Return [X, Y] of the center of cell containing provided text 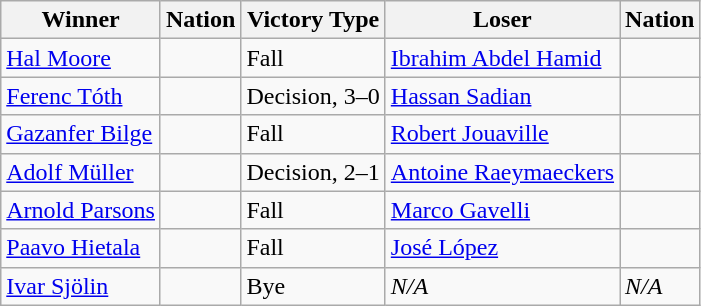
Hassan Sadian [502, 96]
Ferenc Tóth [81, 96]
Hal Moore [81, 58]
Adolf Müller [81, 172]
Ivar Sjölin [81, 286]
Ibrahim Abdel Hamid [502, 58]
Loser [502, 20]
Decision, 2–1 [313, 172]
Marco Gavelli [502, 210]
Winner [81, 20]
Paavo Hietala [81, 248]
Antoine Raeymaeckers [502, 172]
José López [502, 248]
Robert Jouaville [502, 134]
Victory Type [313, 20]
Arnold Parsons [81, 210]
Gazanfer Bilge [81, 134]
Decision, 3–0 [313, 96]
Bye [313, 286]
